Determine the (X, Y) coordinate at the center of the cell enclosing the given text.  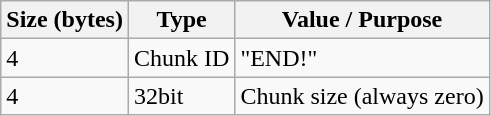
Chunk size (always zero) (362, 96)
Type (181, 20)
"END!" (362, 58)
Chunk ID (181, 58)
Value / Purpose (362, 20)
Size (bytes) (65, 20)
32bit (181, 96)
